Provide the (X, Y) coordinate of the cell's center where the given text is located.  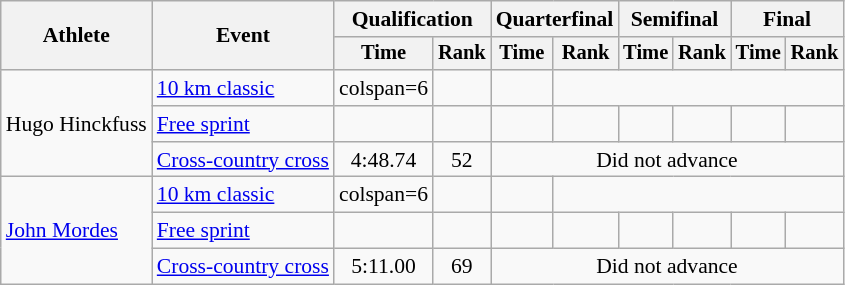
Quarterfinal (555, 19)
69 (462, 267)
Qualification (412, 19)
Final (787, 19)
Semifinal (674, 19)
Hugo Hinckfuss (76, 124)
5:11.00 (384, 267)
John Mordes (76, 230)
Event (243, 36)
Athlete (76, 36)
52 (462, 160)
4:48.74 (384, 160)
